Locate the cell with the specified text and output its [X, Y] center coordinate. 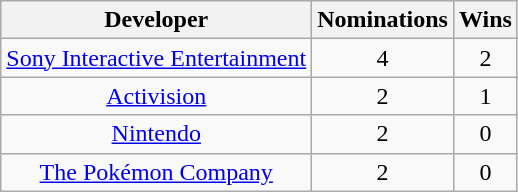
Activision [156, 96]
The Pokémon Company [156, 172]
Developer [156, 20]
1 [485, 96]
Nominations [383, 20]
4 [383, 58]
Wins [485, 20]
Sony Interactive Entertainment [156, 58]
Nintendo [156, 134]
